Capture the cell that displays the provided text and extract its [X, Y] central coordinate. 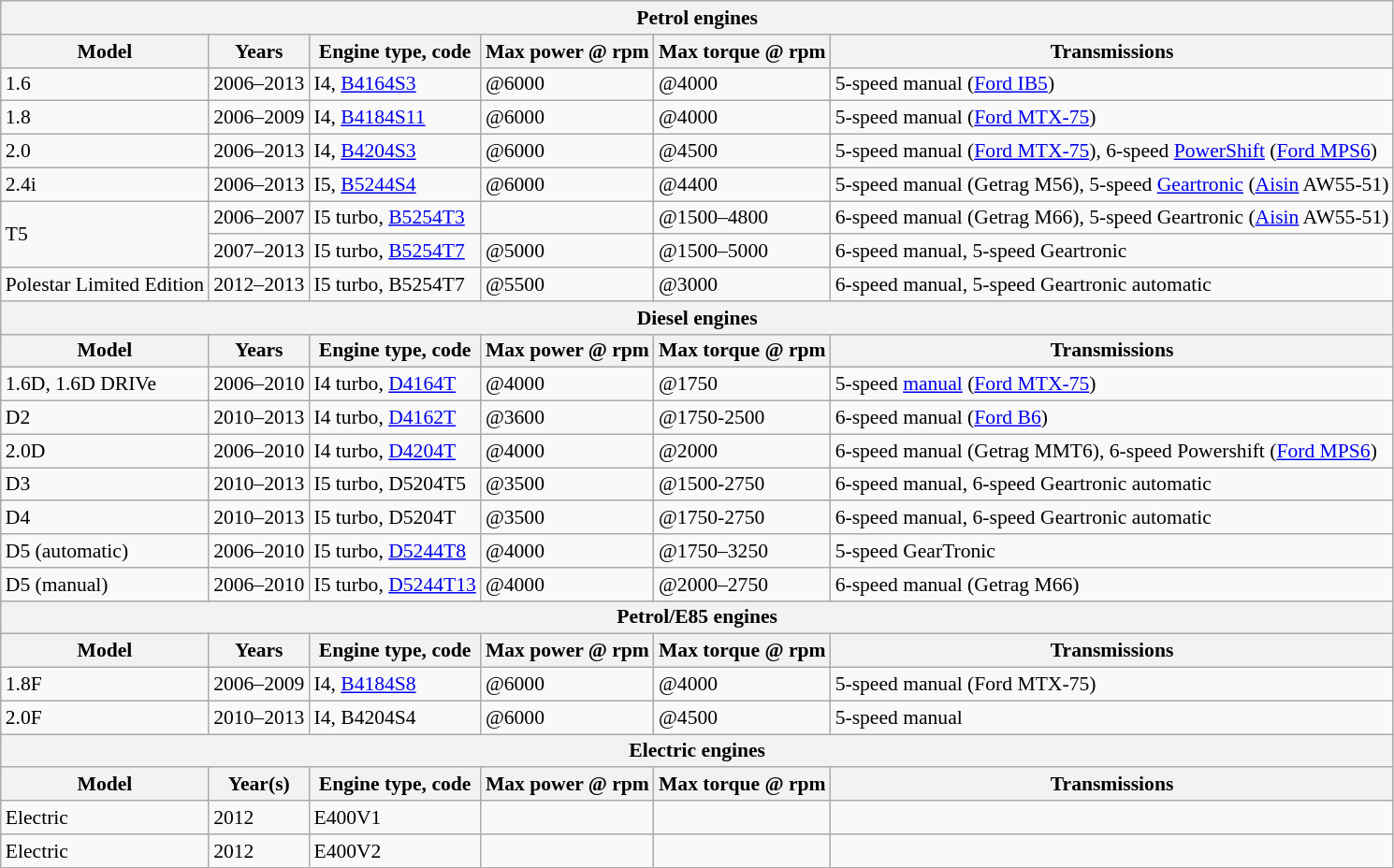
E400V2 [395, 851]
5-speed manual (Ford IB5) [1112, 84]
I4 turbo, D4204T [395, 451]
@3600 [567, 418]
6-speed manual, 5-speed Geartronic [1112, 252]
I5, B5244S4 [395, 184]
I4, B4184S11 [395, 118]
Petrol/E85 engines [698, 617]
5-speed manual [1112, 717]
D5 (manual) [105, 585]
@1750–3250 [743, 551]
2012–2013 [258, 284]
D4 [105, 518]
5-speed GearTronic [1112, 551]
1.8F [105, 685]
I5 turbo, D5204T5 [395, 485]
I5 turbo, D5204T [395, 518]
Electric engines [698, 751]
@3000 [743, 284]
2006–2007 [258, 218]
5-speed manual (Ford MTX-75), 6-speed PowerShift (Ford MPS6) [1112, 152]
1.8 [105, 118]
T5 [105, 234]
@1500–4800 [743, 218]
5-speed manual (Getrag M56), 5-speed Geartronic (Aisin AW55-51) [1112, 184]
D2 [105, 418]
1.6 [105, 84]
Polestar Limited Edition [105, 284]
I4, B4164S3 [395, 84]
I4, B4204S4 [395, 717]
@1500-2750 [743, 485]
6-speed manual (Getrag MMT6), 6-speed Powershift (Ford MPS6) [1112, 451]
@5000 [567, 252]
6-speed manual, 5-speed Geartronic automatic [1112, 284]
@4400 [743, 184]
@1500–5000 [743, 252]
@1750-2500 [743, 418]
@2000 [743, 451]
6-speed manual (Getrag M66) [1112, 585]
6-speed manual (Ford B6) [1112, 418]
D5 (automatic) [105, 551]
2.4i [105, 184]
@1750-2750 [743, 518]
I5 turbo, B5254T3 [395, 218]
I4, B4204S3 [395, 152]
D3 [105, 485]
I4 turbo, D4162T [395, 418]
Year(s) [258, 785]
1.6D, 1.6D DRIVe [105, 384]
2.0 [105, 152]
@1750 [743, 384]
E400V1 [395, 817]
I4, B4184S8 [395, 685]
2.0F [105, 717]
@2000–2750 [743, 585]
6-speed manual (Getrag M66), 5-speed Geartronic (Aisin AW55-51) [1112, 218]
@5500 [567, 284]
2007–2013 [258, 252]
I5 turbo, D5244T8 [395, 551]
2.0D [105, 451]
Diesel engines [698, 318]
I5 turbo, D5244T13 [395, 585]
Petrol engines [698, 18]
I4 turbo, D4164T [395, 384]
